Pinpoint the cell where the given text exists, returning its [x, y] midpoint coordinate. 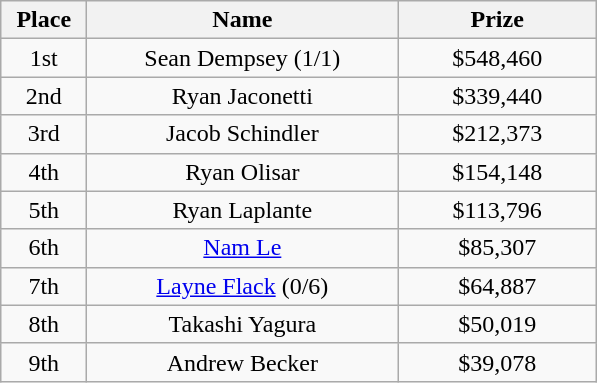
5th [44, 210]
Sean Dempsey (1/1) [242, 58]
4th [44, 172]
$64,887 [498, 286]
6th [44, 248]
$154,148 [498, 172]
$212,373 [498, 134]
1st [44, 58]
2nd [44, 96]
Ryan Olisar [242, 172]
Layne Flack (0/6) [242, 286]
Place [44, 20]
Prize [498, 20]
Takashi Yagura [242, 324]
3rd [44, 134]
$339,440 [498, 96]
Jacob Schindler [242, 134]
8th [44, 324]
$113,796 [498, 210]
Name [242, 20]
Nam Le [242, 248]
Ryan Jaconetti [242, 96]
$39,078 [498, 362]
$50,019 [498, 324]
$548,460 [498, 58]
Andrew Becker [242, 362]
Ryan Laplante [242, 210]
9th [44, 362]
$85,307 [498, 248]
7th [44, 286]
